Identify which cell holds the provided text, then report its (x, y) central coordinate. 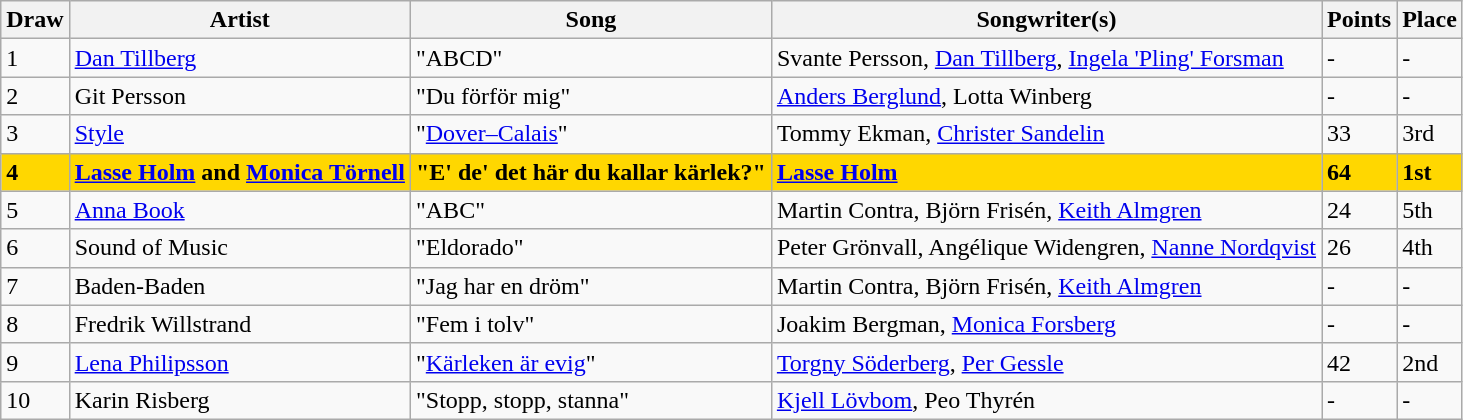
Style (240, 134)
Torgny Söderberg, Per Gessle (1046, 362)
"Fem i tolv" (590, 324)
Fredrik Willstrand (240, 324)
5 (35, 210)
Anna Book (240, 210)
"Du förför mig" (590, 96)
33 (1360, 134)
Kjell Lövbom, Peo Thyrén (1046, 400)
Lasse Holm and Monica Törnell (240, 172)
2 (35, 96)
Place (1430, 20)
64 (1360, 172)
Peter Grönvall, Angélique Widengren, Nanne Nordqvist (1046, 248)
Svante Persson, Dan Tillberg, Ingela 'Pling' Forsman (1046, 58)
Anders Berglund, Lotta Winberg (1046, 96)
Baden-Baden (240, 286)
24 (1360, 210)
Sound of Music (240, 248)
Lasse Holm (1046, 172)
"ABC" (590, 210)
3 (35, 134)
10 (35, 400)
6 (35, 248)
4 (35, 172)
1 (35, 58)
Karin Risberg (240, 400)
Artist (240, 20)
Lena Philipsson (240, 362)
"Jag har en dröm" (590, 286)
"E' de' det här du kallar kärlek?" (590, 172)
4th (1430, 248)
Draw (35, 20)
Song (590, 20)
"Stopp, stopp, stanna" (590, 400)
5th (1430, 210)
Joakim Bergman, Monica Forsberg (1046, 324)
"Eldorado" (590, 248)
Git Persson (240, 96)
Dan Tillberg (240, 58)
"Kärleken är evig" (590, 362)
7 (35, 286)
Tommy Ekman, Christer Sandelin (1046, 134)
3rd (1430, 134)
1st (1430, 172)
"ABCD" (590, 58)
"Dover–Calais" (590, 134)
26 (1360, 248)
Points (1360, 20)
42 (1360, 362)
9 (35, 362)
2nd (1430, 362)
Songwriter(s) (1046, 20)
8 (35, 324)
